Pinpoint the cell where the given text exists, returning its (X, Y) midpoint coordinate. 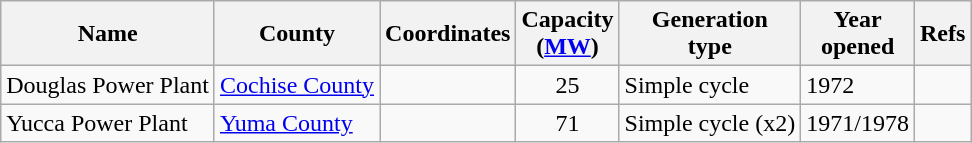
Yucca Power Plant (108, 123)
Yearopened (858, 34)
Simple cycle (x2) (710, 123)
Simple cycle (710, 85)
1972 (858, 85)
Capacity(MW) (568, 34)
25 (568, 85)
Coordinates (448, 34)
Refs (942, 34)
71 (568, 123)
Generationtype (710, 34)
1971/1978 (858, 123)
Yuma County (296, 123)
Douglas Power Plant (108, 85)
Name (108, 34)
Cochise County (296, 85)
County (296, 34)
